Determine the [x, y] coordinate at the center of the cell enclosing the given text.  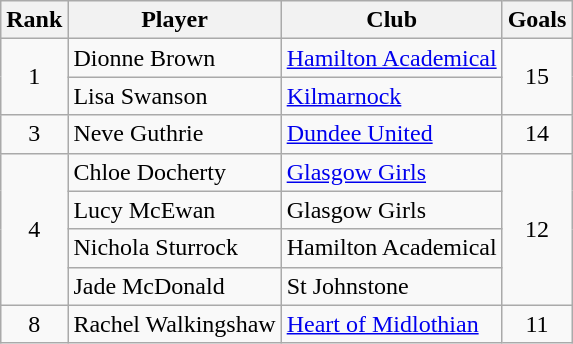
11 [537, 324]
Dionne Brown [174, 58]
Heart of Midlothian [392, 324]
Rachel Walkingshaw [174, 324]
Goals [537, 20]
14 [537, 134]
Kilmarnock [392, 96]
Jade McDonald [174, 286]
1 [34, 77]
Dundee United [392, 134]
Rank [34, 20]
Chloe Docherty [174, 172]
Player [174, 20]
St Johnstone [392, 286]
12 [537, 229]
3 [34, 134]
Lucy McEwan [174, 210]
4 [34, 229]
Neve Guthrie [174, 134]
Nichola Sturrock [174, 248]
15 [537, 77]
Lisa Swanson [174, 96]
8 [34, 324]
Club [392, 20]
